Find where the given text appears and provide that cell's center as (X, Y) coordinate. 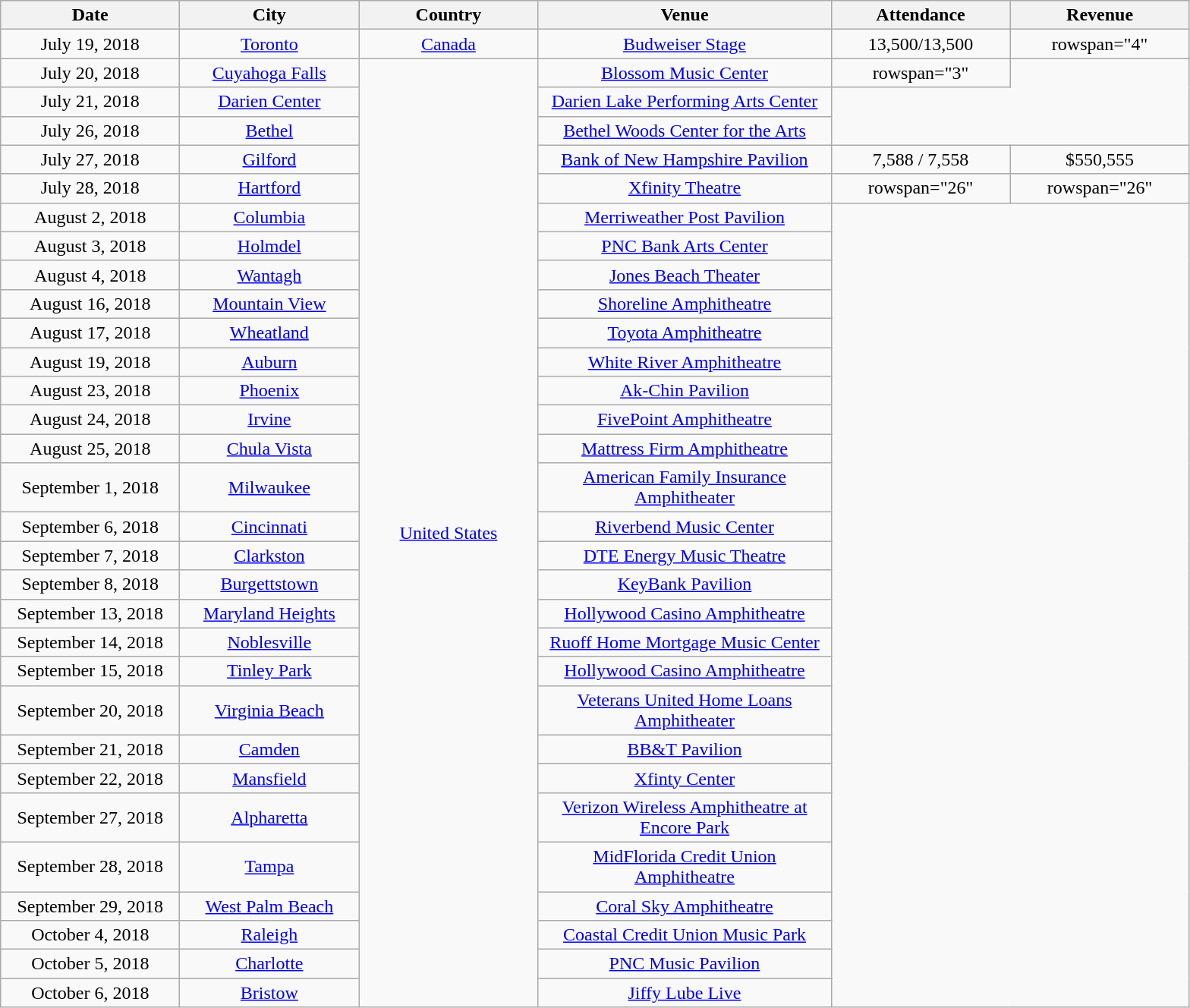
Budweiser Stage (685, 44)
August 19, 2018 (90, 362)
July 20, 2018 (90, 73)
September 21, 2018 (90, 749)
Country (449, 15)
September 7, 2018 (90, 556)
American Family Insurance Amphitheater (685, 487)
Venue (685, 15)
Phoenix (269, 391)
Xfinty Center (685, 778)
September 6, 2018 (90, 527)
Camden (269, 749)
White River Amphitheatre (685, 362)
Alpharetta (269, 817)
August 17, 2018 (90, 332)
Revenue (1100, 15)
Bristow (269, 993)
Darien Lake Performing Arts Center (685, 102)
PNC Bank Arts Center (685, 246)
Wantagh (269, 275)
7,588 / 7,558 (921, 159)
Attendance (921, 15)
Holmdel (269, 246)
Canada (449, 44)
United States (449, 533)
September 27, 2018 (90, 817)
Virginia Beach (269, 710)
Coral Sky Amphitheatre (685, 906)
BB&T Pavilion (685, 749)
September 22, 2018 (90, 778)
City (269, 15)
September 20, 2018 (90, 710)
Raleigh (269, 935)
FivePoint Amphitheatre (685, 420)
Shoreline Amphitheatre (685, 304)
Milwaukee (269, 487)
Xfinity Theatre (685, 188)
Chula Vista (269, 449)
August 4, 2018 (90, 275)
Auburn (269, 362)
October 5, 2018 (90, 964)
Wheatland (269, 332)
Clarkston (269, 556)
September 29, 2018 (90, 906)
July 19, 2018 (90, 44)
September 8, 2018 (90, 584)
July 26, 2018 (90, 131)
West Palm Beach (269, 906)
Merriweather Post Pavilion (685, 217)
August 25, 2018 (90, 449)
July 28, 2018 (90, 188)
Noblesville (269, 642)
rowspan="4" (1100, 44)
October 4, 2018 (90, 935)
Bethel Woods Center for the Arts (685, 131)
13,500/13,500 (921, 44)
KeyBank Pavilion (685, 584)
Date (90, 15)
Maryland Heights (269, 613)
September 14, 2018 (90, 642)
Riverbend Music Center (685, 527)
Veterans United Home Loans Amphitheater (685, 710)
August 16, 2018 (90, 304)
August 3, 2018 (90, 246)
Hartford (269, 188)
Burgettstown (269, 584)
August 2, 2018 (90, 217)
Tinley Park (269, 671)
September 28, 2018 (90, 867)
Bank of New Hampshire Pavilion (685, 159)
rowspan="3" (921, 73)
Gilford (269, 159)
Darien Center (269, 102)
MidFlorida Credit Union Amphitheatre (685, 867)
Toronto (269, 44)
Toyota Amphitheatre (685, 332)
September 13, 2018 (90, 613)
PNC Music Pavilion (685, 964)
September 1, 2018 (90, 487)
Verizon Wireless Amphitheatre at Encore Park (685, 817)
Mountain View (269, 304)
July 21, 2018 (90, 102)
Jiffy Lube Live (685, 993)
Mattress Firm Amphitheatre (685, 449)
Bethel (269, 131)
Irvine (269, 420)
August 24, 2018 (90, 420)
Cincinnati (269, 527)
Coastal Credit Union Music Park (685, 935)
Ruoff Home Mortgage Music Center (685, 642)
September 15, 2018 (90, 671)
Jones Beach Theater (685, 275)
Blossom Music Center (685, 73)
August 23, 2018 (90, 391)
DTE Energy Music Theatre (685, 556)
Ak-Chin Pavilion (685, 391)
October 6, 2018 (90, 993)
Cuyahoga Falls (269, 73)
Mansfield (269, 778)
Charlotte (269, 964)
Columbia (269, 217)
July 27, 2018 (90, 159)
Tampa (269, 867)
$550,555 (1100, 159)
